Pinpoint the cell where the given text exists, returning its [x, y] midpoint coordinate. 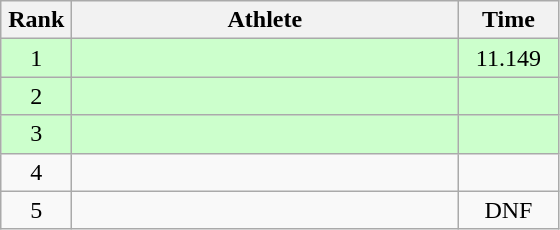
5 [36, 210]
1 [36, 58]
Time [508, 20]
Athlete [265, 20]
4 [36, 172]
11.149 [508, 58]
3 [36, 134]
Rank [36, 20]
DNF [508, 210]
2 [36, 96]
